Return the [x, y] coordinate for the center point of the cell that contains the specified text.  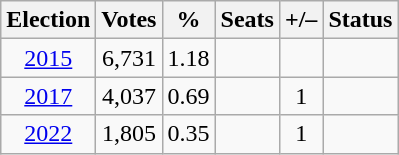
0.69 [188, 96]
2015 [48, 58]
4,037 [129, 96]
+/– [300, 20]
6,731 [129, 58]
2022 [48, 134]
Election [48, 20]
Status [360, 20]
0.35 [188, 134]
1,805 [129, 134]
% [188, 20]
2017 [48, 96]
Seats [247, 20]
1.18 [188, 58]
Votes [129, 20]
